Search for the cell housing the specified text and yield its (x, y) center coordinate. 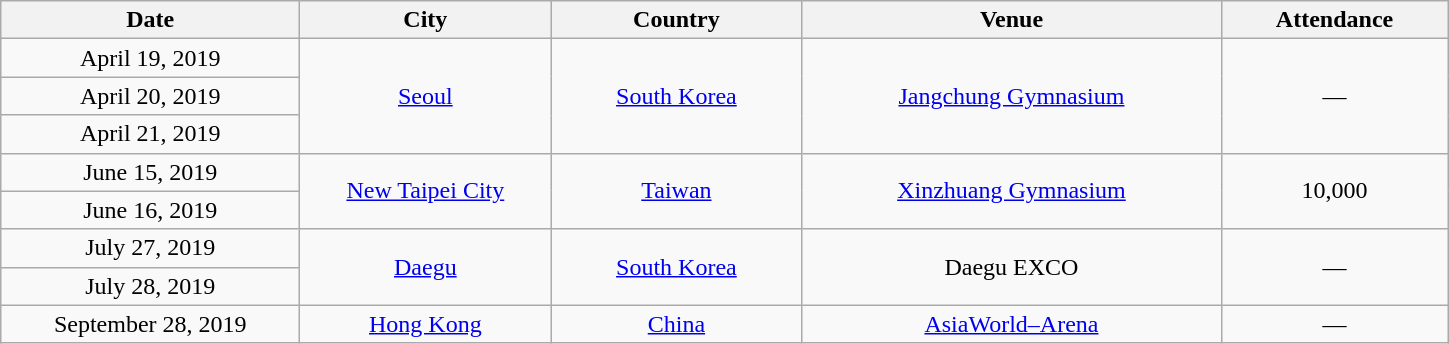
Daegu EXCO (1012, 267)
New Taipei City (426, 191)
April 21, 2019 (150, 134)
10,000 (1334, 191)
City (426, 20)
AsiaWorld–Arena (1012, 324)
July 27, 2019 (150, 248)
Jangchung Gymnasium (1012, 96)
China (676, 324)
Hong Kong (426, 324)
July 28, 2019 (150, 286)
Daegu (426, 267)
June 15, 2019 (150, 172)
June 16, 2019 (150, 210)
Xinzhuang Gymnasium (1012, 191)
Country (676, 20)
Attendance (1334, 20)
Date (150, 20)
Taiwan (676, 191)
Venue (1012, 20)
April 19, 2019 (150, 58)
Seoul (426, 96)
April 20, 2019 (150, 96)
September 28, 2019 (150, 324)
